Search for the cell housing the specified text and yield its (x, y) center coordinate. 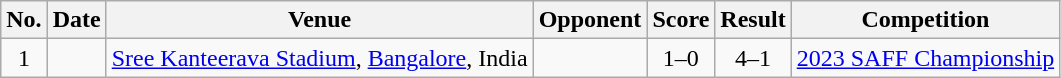
1–0 (681, 58)
Score (681, 20)
Date (76, 20)
Sree Kanteerava Stadium, Bangalore, India (320, 58)
No. (24, 20)
Result (753, 20)
1 (24, 58)
Opponent (590, 20)
2023 SAFF Championship (925, 58)
4–1 (753, 58)
Competition (925, 20)
Venue (320, 20)
